Extract the [x, y] coordinate from the center of the cell holding the provided text.  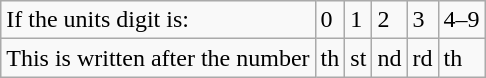
nd [390, 58]
1 [358, 20]
This is written after the number [158, 58]
If the units digit is: [158, 20]
0 [330, 20]
4–9 [462, 20]
3 [422, 20]
st [358, 58]
2 [390, 20]
rd [422, 58]
